For the text-containing cell, return its midpoint in [x, y] coordinate format. 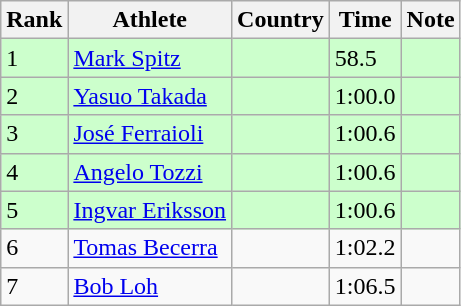
1 [34, 58]
58.5 [365, 58]
Athlete [150, 20]
Angelo Tozzi [150, 172]
1:02.2 [365, 248]
6 [34, 248]
2 [34, 96]
Note [430, 20]
1:00.0 [365, 96]
1:06.5 [365, 286]
Rank [34, 20]
4 [34, 172]
3 [34, 134]
Yasuo Takada [150, 96]
Country [281, 20]
José Ferraioli [150, 134]
Tomas Becerra [150, 248]
Ingvar Eriksson [150, 210]
Bob Loh [150, 286]
Mark Spitz [150, 58]
Time [365, 20]
5 [34, 210]
7 [34, 286]
